Search for the cell housing the specified text and yield its [x, y] center coordinate. 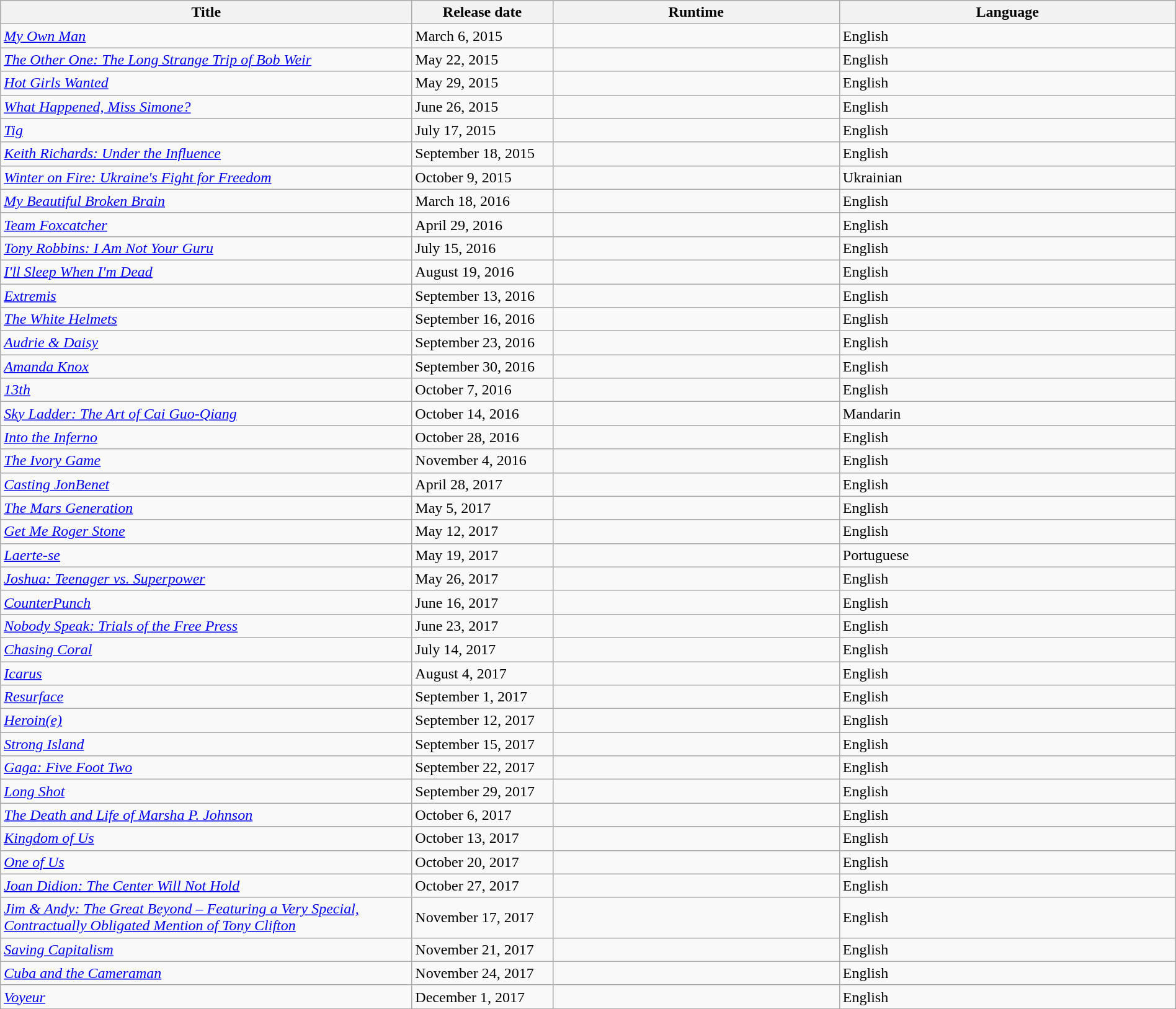
October 9, 2015 [483, 177]
Joan Didion: The Center Will Not Hold [206, 886]
I'll Sleep When I'm Dead [206, 272]
July 17, 2015 [483, 130]
Amanda Knox [206, 367]
April 28, 2017 [483, 484]
June 26, 2015 [483, 107]
September 23, 2016 [483, 343]
November 17, 2017 [483, 918]
May 22, 2015 [483, 60]
Hot Girls Wanted [206, 83]
September 15, 2017 [483, 744]
October 13, 2017 [483, 838]
Saving Capitalism [206, 949]
Cuba and the Cameraman [206, 973]
May 12, 2017 [483, 531]
Language [1007, 12]
September 22, 2017 [483, 768]
The Mars Generation [206, 508]
March 18, 2016 [483, 201]
Sky Ladder: The Art of Cai Guo-Qiang [206, 414]
Casting JonBenet [206, 484]
September 1, 2017 [483, 697]
Strong Island [206, 744]
Runtime [696, 12]
December 1, 2017 [483, 997]
November 21, 2017 [483, 949]
July 14, 2017 [483, 649]
Voyeur [206, 997]
May 5, 2017 [483, 508]
April 29, 2016 [483, 224]
Portuguese [1007, 555]
May 19, 2017 [483, 555]
Jim & Andy: The Great Beyond – Featuring a Very Special, Contractually Obligated Mention of Tony Clifton [206, 918]
October 7, 2016 [483, 390]
Icarus [206, 673]
CounterPunch [206, 602]
Ukrainian [1007, 177]
October 27, 2017 [483, 886]
Tony Robbins: I Am Not Your Guru [206, 248]
August 19, 2016 [483, 272]
October 28, 2016 [483, 437]
Kingdom of Us [206, 838]
September 16, 2016 [483, 319]
September 30, 2016 [483, 367]
Keith Richards: Under the Influence [206, 154]
Mandarin [1007, 414]
Winter on Fire: Ukraine's Fight for Freedom [206, 177]
July 15, 2016 [483, 248]
October 20, 2017 [483, 862]
The Ivory Game [206, 461]
May 26, 2017 [483, 579]
Heroin(e) [206, 721]
Resurface [206, 697]
One of Us [206, 862]
Chasing Coral [206, 649]
October 6, 2017 [483, 815]
My Own Man [206, 36]
September 29, 2017 [483, 791]
Into the Inferno [206, 437]
September 18, 2015 [483, 154]
September 12, 2017 [483, 721]
October 14, 2016 [483, 414]
What Happened, Miss Simone? [206, 107]
May 29, 2015 [483, 83]
June 16, 2017 [483, 602]
13th [206, 390]
Title [206, 12]
Laerte-se [206, 555]
Nobody Speak: Trials of the Free Press [206, 626]
Gaga: Five Foot Two [206, 768]
August 4, 2017 [483, 673]
The Other One: The Long Strange Trip of Bob Weir [206, 60]
Extremis [206, 296]
March 6, 2015 [483, 36]
Joshua: Teenager vs. Superpower [206, 579]
Tig [206, 130]
Audrie & Daisy [206, 343]
The White Helmets [206, 319]
Long Shot [206, 791]
November 4, 2016 [483, 461]
November 24, 2017 [483, 973]
June 23, 2017 [483, 626]
Get Me Roger Stone [206, 531]
September 13, 2016 [483, 296]
Release date [483, 12]
Team Foxcatcher [206, 224]
The Death and Life of Marsha P. Johnson [206, 815]
My Beautiful Broken Brain [206, 201]
